Capture the cell that displays the provided text and extract its [x, y] central coordinate. 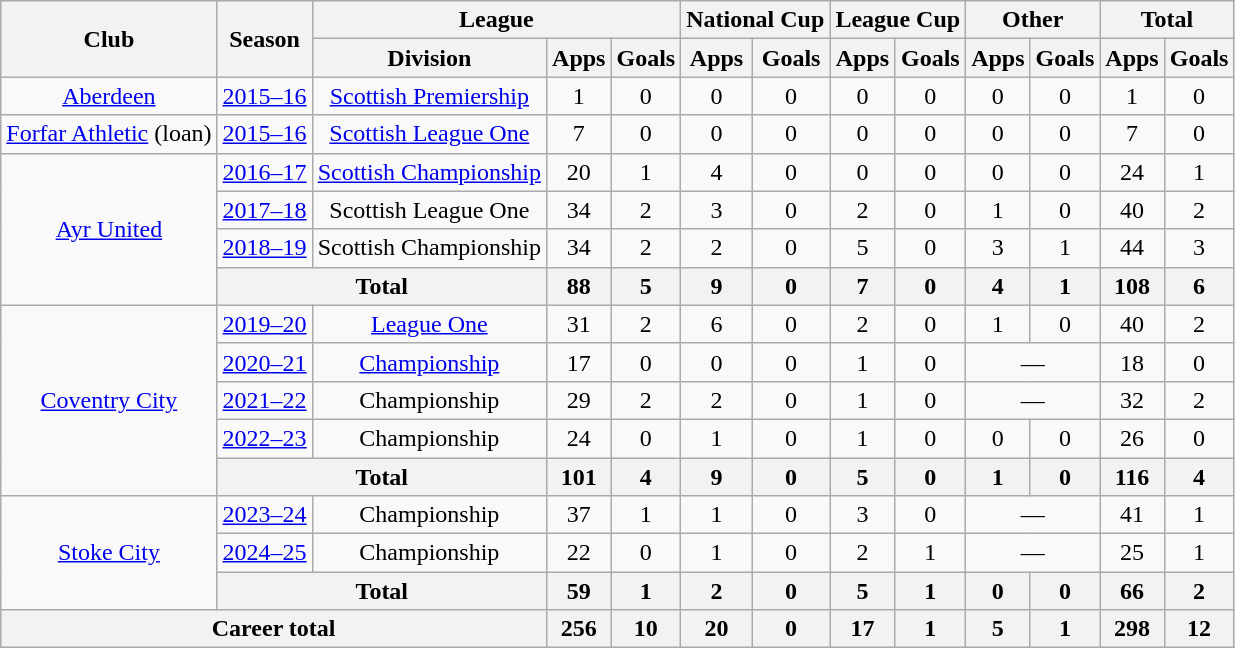
116 [1132, 477]
2016–17 [264, 172]
32 [1132, 400]
256 [579, 629]
41 [1132, 515]
22 [579, 553]
Season [264, 39]
10 [646, 629]
National Cup [756, 20]
Aberdeen [109, 96]
88 [579, 286]
Forfar Athletic (loan) [109, 134]
101 [579, 477]
Division [429, 58]
26 [1132, 438]
108 [1132, 286]
2024–25 [264, 553]
2022–23 [264, 438]
37 [579, 515]
31 [579, 324]
Stoke City [109, 553]
18 [1132, 362]
2021–22 [264, 400]
29 [579, 400]
298 [1132, 629]
League [496, 20]
Career total [274, 629]
2018–19 [264, 248]
66 [1132, 591]
25 [1132, 553]
2023–24 [264, 515]
Coventry City [109, 400]
Ayr United [109, 229]
Scottish Premiership [429, 96]
44 [1132, 248]
59 [579, 591]
Club [109, 39]
2017–18 [264, 210]
League One [429, 324]
Other [1033, 20]
12 [1199, 629]
2020–21 [264, 362]
2019–20 [264, 324]
League Cup [898, 20]
